Scan for the cell matching the given text and deliver its (x, y) coordinate at center. 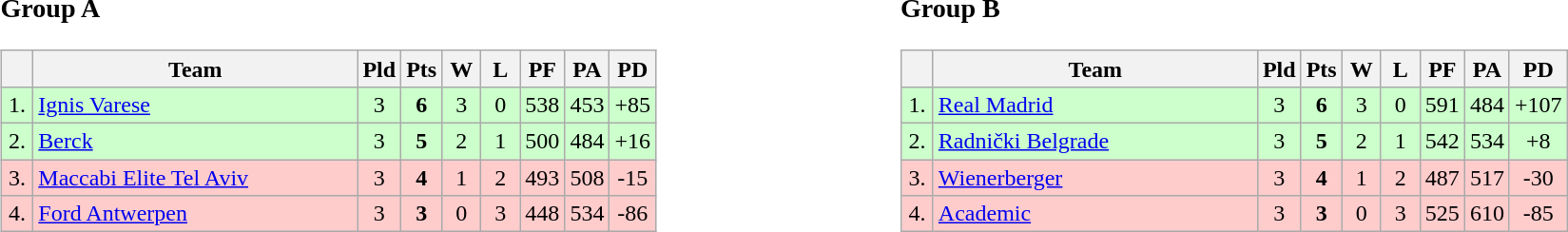
538 (542, 105)
500 (542, 142)
-86 (633, 214)
Real Madrid (1095, 105)
Berck (196, 142)
Ford Antwerpen (196, 214)
Academic (1095, 214)
+107 (1539, 105)
+8 (1539, 142)
Ignis Varese (196, 105)
525 (1442, 214)
517 (1487, 178)
+16 (633, 142)
610 (1487, 214)
508 (588, 178)
+85 (633, 105)
487 (1442, 178)
-85 (1539, 214)
Wienerberger (1095, 178)
-30 (1539, 178)
591 (1442, 105)
453 (588, 105)
493 (542, 178)
Maccabi Elite Tel Aviv (196, 178)
Radnički Belgrade (1095, 142)
448 (542, 214)
542 (1442, 142)
-15 (633, 178)
